Identify which cell holds the provided text, then report its (x, y) central coordinate. 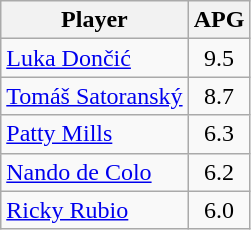
Ricky Rubio (94, 210)
6.2 (219, 172)
6.0 (219, 210)
APG (219, 20)
Nando de Colo (94, 172)
8.7 (219, 96)
Tomáš Satoranský (94, 96)
9.5 (219, 58)
6.3 (219, 134)
Patty Mills (94, 134)
Luka Dončić (94, 58)
Player (94, 20)
